Return the (x, y) coordinate for the center point of the cell that contains the specified text.  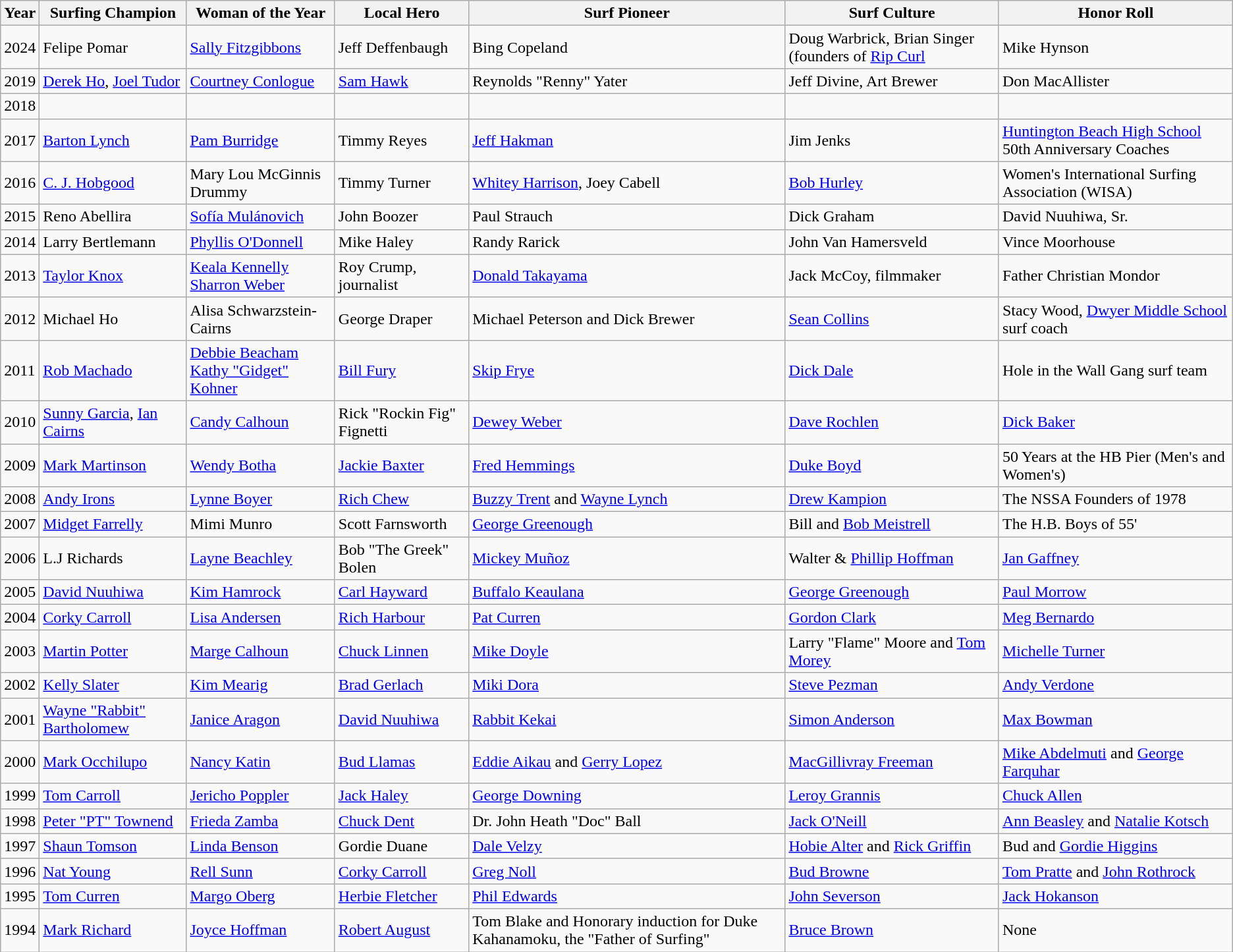
1996 (20, 871)
Candy Calhoun (261, 422)
Mike Hynson (1116, 47)
Janice Aragon (261, 719)
Simon Anderson (892, 719)
Chuck Dent (402, 821)
Tom Pratte and John Rothrock (1116, 871)
2000 (20, 762)
Greg Noll (627, 871)
Surf Culture (892, 13)
2006 (20, 559)
2015 (20, 217)
Ann Beasley and Natalie Kotsch (1116, 821)
Scott Farnsworth (402, 524)
Kim Hamrock (261, 592)
Walter & Phillip Hoffman (892, 559)
2018 (20, 106)
Paul Morrow (1116, 592)
1994 (20, 930)
Barton Lynch (113, 140)
Gordie Duane (402, 846)
Dewey Weber (627, 422)
Women's International Surfing Association (WISA) (1116, 183)
Midget Farrelly (113, 524)
Gordon Clark (892, 617)
2024 (20, 47)
Rell Sunn (261, 871)
Herbie Fletcher (402, 896)
2019 (20, 81)
Rob Machado (113, 370)
1995 (20, 896)
Honor Roll (1116, 13)
Sunny Garcia, Ian Cairns (113, 422)
Steve Pezman (892, 685)
Jack McCoy, filmmaker (892, 275)
Mike Abdelmuti and George Farquhar (1116, 762)
Wayne "Rabbit" Bartholomew (113, 719)
Marge Calhoun (261, 651)
Mark Occhilupo (113, 762)
Dick Graham (892, 217)
Roy Crump, journalist (402, 275)
Surf Pioneer (627, 13)
George Downing (627, 796)
Mimi Munro (261, 524)
Meg Bernardo (1116, 617)
Jack O'Neill (892, 821)
Debbie BeachamKathy "Gidget" Kohner (261, 370)
2008 (20, 499)
John Van Hamersveld (892, 242)
Lynne Boyer (261, 499)
2005 (20, 592)
John Severson (892, 896)
Alisa Schwarzstein-Cairns (261, 319)
Michelle Turner (1116, 651)
Wendy Botha (261, 465)
Local Hero (402, 13)
Larry "Flame" Moore and Tom Morey (892, 651)
Tom Carroll (113, 796)
Skip Frye (627, 370)
L.J Richards (113, 559)
Stacy Wood, Dwyer Middle School surf coach (1116, 319)
Shaun Tomson (113, 846)
Phyllis O'Donnell (261, 242)
2004 (20, 617)
Brad Gerlach (402, 685)
Buzzy Trent and Wayne Lynch (627, 499)
Tom Blake and Honorary induction for Duke Kahanamoku, the "Father of Surfing" (627, 930)
John Boozer (402, 217)
Reynolds "Renny" Yater (627, 81)
2009 (20, 465)
Phil Edwards (627, 896)
Bud Browne (892, 871)
Kim Mearig (261, 685)
Leroy Grannis (892, 796)
2011 (20, 370)
Hole in the Wall Gang surf team (1116, 370)
Peter "PT" Townend (113, 821)
Hobie Alter and Rick Griffin (892, 846)
Chuck Allen (1116, 796)
2010 (20, 422)
Bill Fury (402, 370)
1999 (20, 796)
Felipe Pomar (113, 47)
Jack Hokanson (1116, 896)
Whitey Harrison, Joey Cabell (627, 183)
Robert August (402, 930)
Taylor Knox (113, 275)
Frieda Zamba (261, 821)
Bud and Gordie Higgins (1116, 846)
George Draper (402, 319)
Rick "Rockin Fig" Fignetti (402, 422)
Vince Moorhouse (1116, 242)
2016 (20, 183)
Rich Chew (402, 499)
Bruce Brown (892, 930)
Jeff Divine, Art Brewer (892, 81)
Mickey Muñoz (627, 559)
Margo Oberg (261, 896)
Carl Hayward (402, 592)
Timmy Reyes (402, 140)
Rabbit Kekai (627, 719)
Michael Ho (113, 319)
50 Years at the HB Pier (Men's and Women's) (1116, 465)
Layne Beachley (261, 559)
Dick Dale (892, 370)
Bill and Bob Meistrell (892, 524)
Derek Ho, Joel Tudor (113, 81)
None (1116, 930)
Courtney Conlogue (261, 81)
Randy Rarick (627, 242)
2017 (20, 140)
Dr. John Heath "Doc" Ball (627, 821)
Miki Dora (627, 685)
Bud Llamas (402, 762)
Larry Bertlemann (113, 242)
Sofía Mulánovich (261, 217)
Max Bowman (1116, 719)
Kelly Slater (113, 685)
2012 (20, 319)
Dick Baker (1116, 422)
1998 (20, 821)
Andy Verdone (1116, 685)
Woman of the Year (261, 13)
Andy Irons (113, 499)
Jan Gaffney (1116, 559)
Pam Burridge (261, 140)
Eddie Aikau and Gerry Lopez (627, 762)
Pat Curren (627, 617)
Duke Boyd (892, 465)
Chuck Linnen (402, 651)
Linda Benson (261, 846)
Joyce Hoffman (261, 930)
2003 (20, 651)
Dale Velzy (627, 846)
Bing Copeland (627, 47)
2001 (20, 719)
Jericho Poppler (261, 796)
The NSSA Founders of 1978 (1116, 499)
Tom Curren (113, 896)
Sean Collins (892, 319)
2013 (20, 275)
Lisa Andersen (261, 617)
Jim Jenks (892, 140)
Year (20, 13)
Rich Harbour (402, 617)
David Nuuhiwa, Sr. (1116, 217)
Jeff Hakman (627, 140)
2002 (20, 685)
Surfing Champion (113, 13)
2007 (20, 524)
Dave Rochlen (892, 422)
Sam Hawk (402, 81)
Bob Hurley (892, 183)
Huntington Beach High School 50th Anniversary Coaches (1116, 140)
Father Christian Mondor (1116, 275)
Mike Haley (402, 242)
Paul Strauch (627, 217)
Mary Lou McGinnis Drummy (261, 183)
Michael Peterson and Dick Brewer (627, 319)
Doug Warbrick, Brian Singer (founders of Rip Curl (892, 47)
Donald Takayama (627, 275)
Mark Martinson (113, 465)
Nat Young (113, 871)
1997 (20, 846)
Mike Doyle (627, 651)
Nancy Katin (261, 762)
Bob "The Greek" Bolen (402, 559)
Jack Haley (402, 796)
2014 (20, 242)
Don MacAllister (1116, 81)
Fred Hemmings (627, 465)
C. J. Hobgood (113, 183)
Jeff Deffenbaugh (402, 47)
Reno Abellira (113, 217)
Sally Fitzgibbons (261, 47)
Jackie Baxter (402, 465)
Buffalo Keaulana (627, 592)
Mark Richard (113, 930)
The H.B. Boys of 55' (1116, 524)
MacGillivray Freeman (892, 762)
Keala KennellySharron Weber (261, 275)
Martin Potter (113, 651)
Timmy Turner (402, 183)
Drew Kampion (892, 499)
